Scan for the cell matching the given text and deliver its [x, y] coordinate at center. 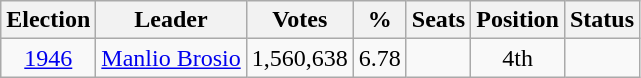
1946 [48, 58]
1,560,638 [300, 58]
Votes [300, 20]
Seats [438, 20]
Status [602, 20]
Leader [171, 20]
Manlio Brosio [171, 58]
Election [48, 20]
6.78 [380, 58]
Position [518, 20]
4th [518, 58]
% [380, 20]
